Search for the cell housing the specified text and yield its (x, y) center coordinate. 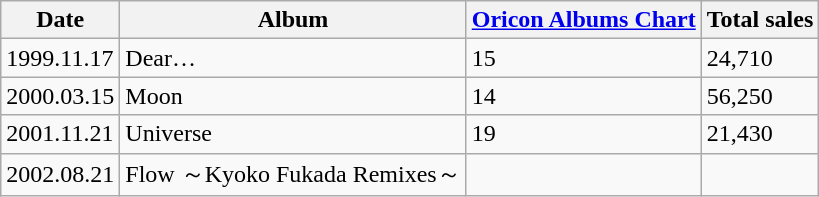
Universe (293, 134)
Moon (293, 96)
19 (584, 134)
14 (584, 96)
Dear… (293, 58)
Flow ～Kyoko Fukada Remixes～ (293, 174)
21,430 (760, 134)
1999.11.17 (60, 58)
2000.03.15 (60, 96)
Date (60, 20)
2002.08.21 (60, 174)
2001.11.21 (60, 134)
15 (584, 58)
24,710 (760, 58)
56,250 (760, 96)
Total sales (760, 20)
Oricon Albums Chart (584, 20)
Album (293, 20)
